Detect which cell encompasses the target text, then output its (x, y) center coordinate. 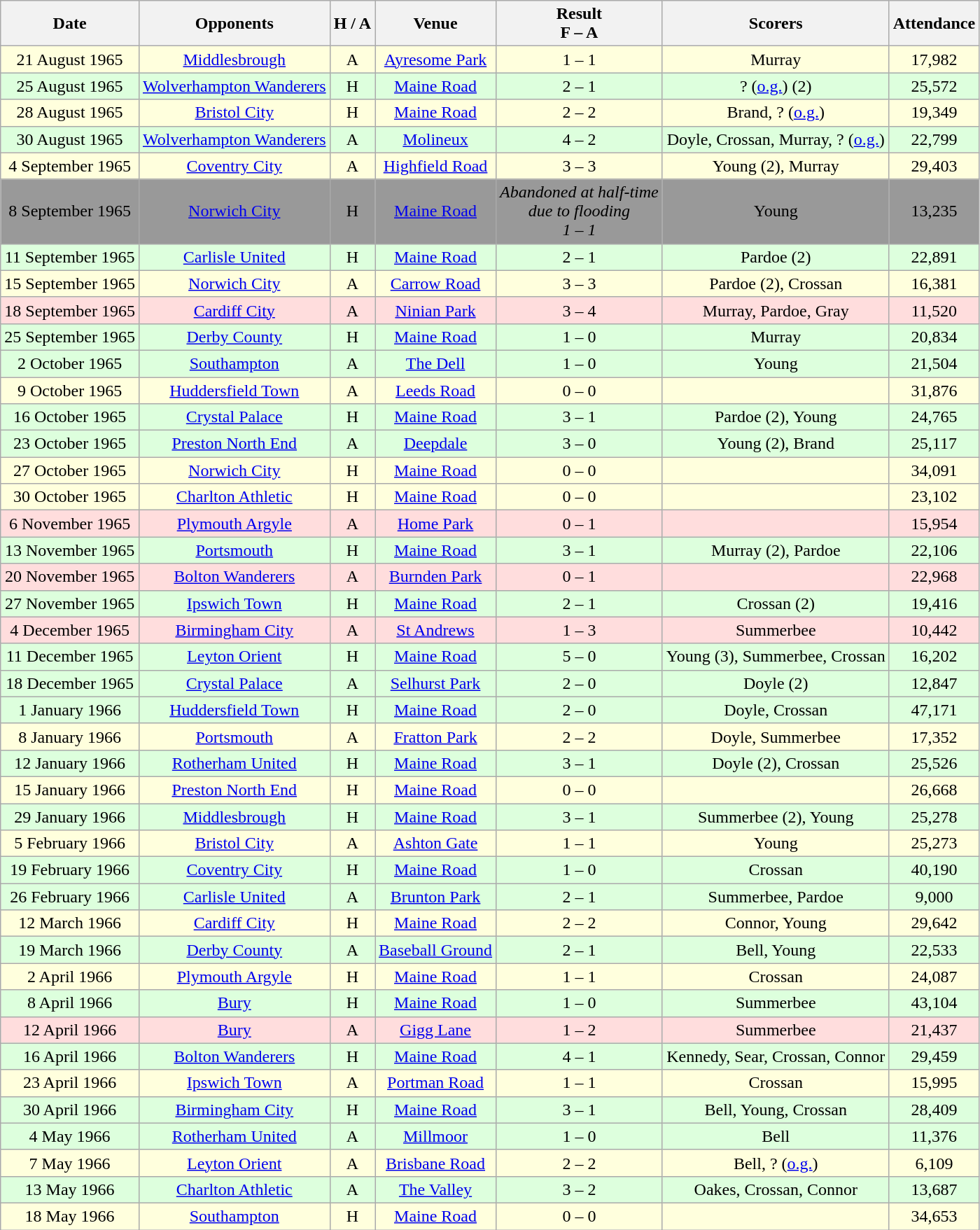
13,235 (934, 211)
St Andrews (435, 630)
19 February 1966 (70, 870)
12 April 1966 (70, 1030)
3 – 0 (580, 444)
25 September 1965 (70, 337)
The Dell (435, 363)
21,437 (934, 1030)
27 November 1965 (70, 603)
17,982 (934, 60)
Connor, Young (776, 923)
12 March 1966 (70, 923)
Carrow Road (435, 284)
30 October 1965 (70, 497)
26 February 1966 (70, 897)
Kennedy, Sear, Crossan, Connor (776, 1056)
3 – 2 (580, 1189)
20,834 (934, 337)
Oakes, Crossan, Connor (776, 1189)
15,954 (934, 524)
22,968 (934, 577)
6,109 (934, 1163)
10,442 (934, 630)
9,000 (934, 897)
25,526 (934, 763)
Brisbane Road (435, 1163)
34,091 (934, 470)
20 November 1965 (70, 577)
12,847 (934, 683)
16,381 (934, 284)
16,202 (934, 657)
Ayresome Park (435, 60)
29,642 (934, 923)
11,376 (934, 1136)
4 – 1 (580, 1056)
22,799 (934, 139)
12 January 1966 (70, 763)
Brand, ? (o.g.) (776, 113)
H / A (352, 24)
Doyle (2) (776, 683)
6 November 1965 (70, 524)
Highfield Road (435, 166)
24,087 (934, 977)
Doyle, Crossan, Murray, ? (o.g.) (776, 139)
Summerbee (2), Young (776, 817)
19,416 (934, 603)
29 January 1966 (70, 817)
Leeds Road (435, 390)
Bell, Young, Crossan (776, 1110)
Millmoor (435, 1136)
5 February 1966 (70, 844)
5 – 0 (580, 657)
Bell (776, 1136)
29,459 (934, 1056)
30 August 1965 (70, 139)
Young (2), Brand (776, 444)
18 December 1965 (70, 683)
The Valley (435, 1189)
29,403 (934, 166)
1 – 3 (580, 630)
17,352 (934, 736)
Portman Road (435, 1083)
2 October 1965 (70, 363)
25,117 (934, 444)
11 December 1965 (70, 657)
Doyle, Summerbee (776, 736)
Bell, ? (o.g.) (776, 1163)
4 May 1966 (70, 1136)
28,409 (934, 1110)
23,102 (934, 497)
1 January 1966 (70, 710)
8 April 1966 (70, 1003)
Ninian Park (435, 310)
22,533 (934, 950)
Deepdale (435, 444)
24,765 (934, 417)
Ashton Gate (435, 844)
Doyle, Crossan (776, 710)
25 August 1965 (70, 86)
25,572 (934, 86)
40,190 (934, 870)
16 April 1966 (70, 1056)
21,504 (934, 363)
25,273 (934, 844)
Doyle (2), Crossan (776, 763)
4 September 1965 (70, 166)
Pardoe (2), Crossan (776, 284)
Gigg Lane (435, 1030)
23 April 1966 (70, 1083)
34,653 (934, 1216)
Abandoned at half-timedue to flooding1 – 1 (580, 211)
2 April 1966 (70, 977)
Summerbee, Pardoe (776, 897)
22,891 (934, 257)
18 September 1965 (70, 310)
Crossan (2) (776, 603)
Brunton Park (435, 897)
Fratton Park (435, 736)
13,687 (934, 1189)
26,668 (934, 790)
Molineux (435, 139)
Home Park (435, 524)
22,106 (934, 550)
ResultF – A (580, 24)
7 May 1966 (70, 1163)
Bell, Young (776, 950)
Murray (2), Pardoe (776, 550)
31,876 (934, 390)
Date (70, 24)
Young (2), Murray (776, 166)
43,104 (934, 1003)
23 October 1965 (70, 444)
19,349 (934, 113)
Pardoe (2), Young (776, 417)
30 April 1966 (70, 1110)
11 September 1965 (70, 257)
8 September 1965 (70, 211)
47,171 (934, 710)
15 January 1966 (70, 790)
8 January 1966 (70, 736)
16 October 1965 (70, 417)
21 August 1965 (70, 60)
Murray, Pardoe, Gray (776, 310)
13 November 1965 (70, 550)
9 October 1965 (70, 390)
1 – 2 (580, 1030)
Opponents (234, 24)
Burnden Park (435, 577)
Venue (435, 24)
19 March 1966 (70, 950)
? (o.g.) (2) (776, 86)
4 – 2 (580, 139)
Selhurst Park (435, 683)
3 – 4 (580, 310)
13 May 1966 (70, 1189)
27 October 1965 (70, 470)
Baseball Ground (435, 950)
25,278 (934, 817)
Scorers (776, 24)
15 September 1965 (70, 284)
15,995 (934, 1083)
18 May 1966 (70, 1216)
4 December 1965 (70, 630)
11,520 (934, 310)
Attendance (934, 24)
28 August 1965 (70, 113)
Pardoe (2) (776, 257)
Young (3), Summerbee, Crossan (776, 657)
